Output the (X, Y) coordinate of the center of the cell containing the given text.  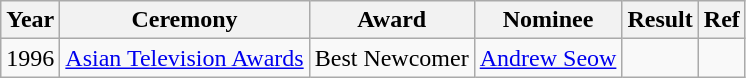
Asian Television Awards (184, 58)
Result (660, 20)
1996 (30, 58)
Award (392, 20)
Andrew Seow (548, 58)
Nominee (548, 20)
Year (30, 20)
Ceremony (184, 20)
Ref (722, 20)
Best Newcomer (392, 58)
